Find where the given text appears and provide that cell's center as [X, Y] coordinate. 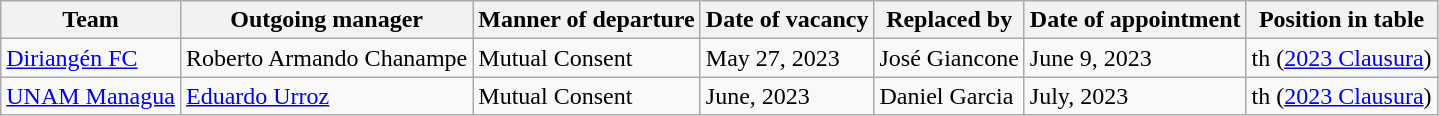
Team [91, 20]
Roberto Armando Chanampe [326, 58]
Eduardo Urroz [326, 96]
Date of vacancy [787, 20]
Daniel Garcia [949, 96]
July, 2023 [1135, 96]
June, 2023 [787, 96]
José Giancone [949, 58]
Position in table [1342, 20]
Date of appointment [1135, 20]
June 9, 2023 [1135, 58]
Diriangén FC [91, 58]
Outgoing manager [326, 20]
UNAM Managua [91, 96]
Replaced by [949, 20]
Manner of departure [586, 20]
May 27, 2023 [787, 58]
